Detect which cell encompasses the target text, then output its [X, Y] center coordinate. 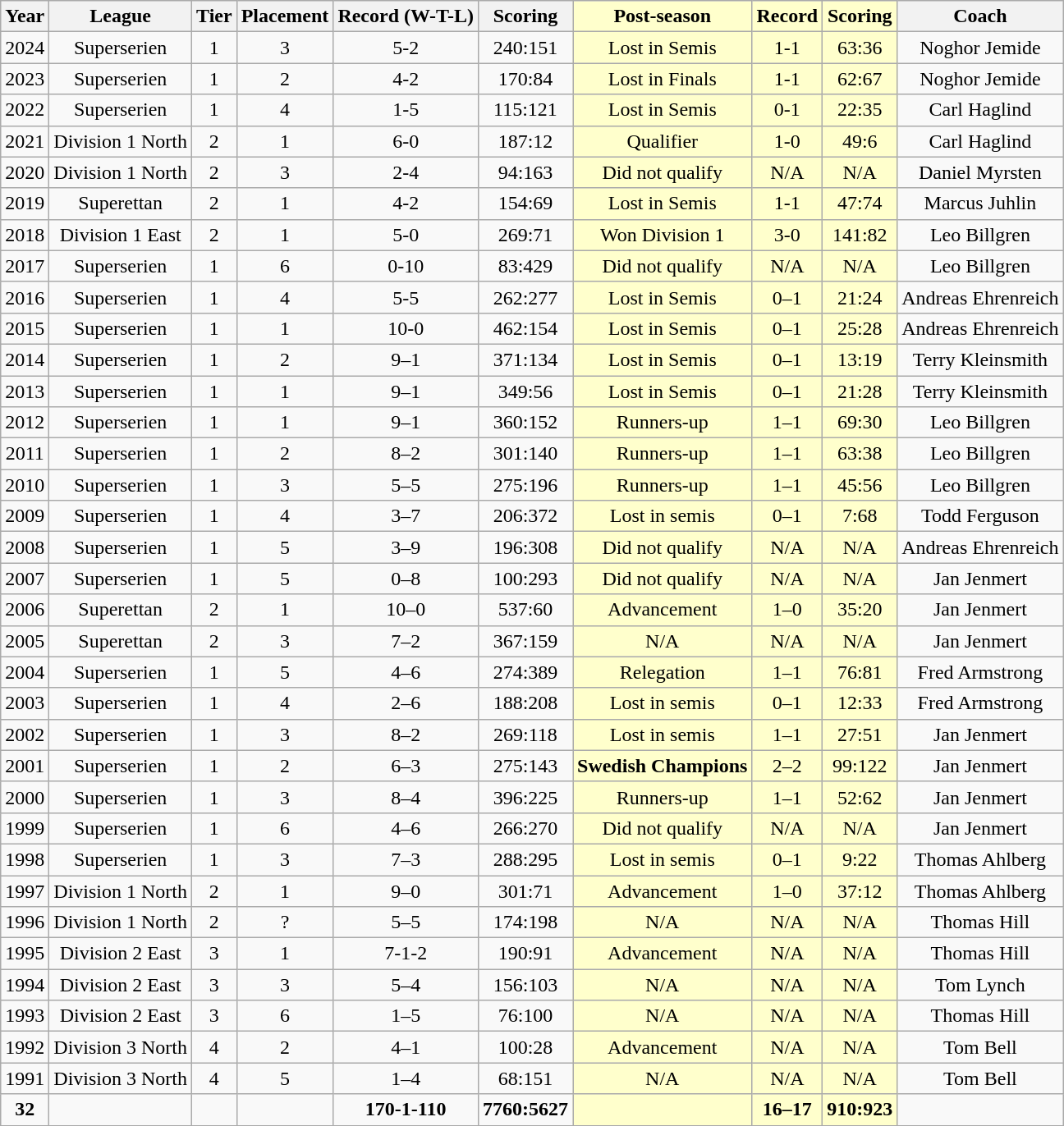
13:19 [860, 359]
1996 [25, 922]
2-4 [406, 172]
Marcus Juhlin [980, 204]
2–6 [406, 703]
Relegation [663, 672]
Swedish Champions [663, 766]
190:91 [525, 954]
Daniel Myrsten [980, 172]
2006 [25, 610]
76:100 [525, 1016]
1993 [25, 1016]
9–0 [406, 890]
2001 [25, 766]
45:56 [860, 485]
3–9 [406, 547]
187:12 [525, 141]
5-2 [406, 48]
2018 [25, 235]
301:140 [525, 454]
2016 [25, 297]
240:151 [525, 48]
1999 [25, 828]
367:159 [525, 641]
141:82 [860, 235]
4–1 [406, 1047]
37:12 [860, 890]
1–4 [406, 1078]
2022 [25, 110]
288:295 [525, 859]
69:30 [860, 423]
27:51 [860, 735]
10–0 [406, 610]
7–2 [406, 641]
6-0 [406, 141]
154:69 [525, 204]
2013 [25, 391]
0-1 [787, 110]
9:22 [860, 859]
Year [25, 16]
188:208 [525, 703]
174:198 [525, 922]
275:196 [525, 485]
7-1-2 [406, 954]
2008 [25, 547]
2010 [25, 485]
396:225 [525, 797]
7:68 [860, 516]
100:293 [525, 579]
115:121 [525, 110]
2011 [25, 454]
Post-season [663, 16]
22:35 [860, 110]
537:60 [525, 610]
5-0 [406, 235]
1997 [25, 890]
32 [25, 1110]
2007 [25, 579]
Placement [285, 16]
1–5 [406, 1016]
1-0 [787, 141]
3-0 [787, 235]
68:151 [525, 1078]
49:6 [860, 141]
83:429 [525, 266]
2014 [25, 359]
Record [787, 16]
2021 [25, 141]
262:277 [525, 297]
63:38 [860, 454]
7–3 [406, 859]
2005 [25, 641]
2015 [25, 328]
100:28 [525, 1047]
2024 [25, 48]
12:33 [860, 703]
266:270 [525, 828]
1994 [25, 985]
5-5 [406, 297]
360:152 [525, 423]
2–2 [787, 766]
2012 [25, 423]
371:134 [525, 359]
Coach [980, 16]
21:28 [860, 391]
7760:5627 [525, 1110]
1-5 [406, 110]
0–8 [406, 579]
5–4 [406, 985]
2020 [25, 172]
196:308 [525, 547]
Record (W-T-L) [406, 16]
63:36 [860, 48]
349:56 [525, 391]
269:71 [525, 235]
2002 [25, 735]
47:74 [860, 204]
6–3 [406, 766]
21:24 [860, 297]
1995 [25, 954]
1991 [25, 1078]
2009 [25, 516]
52:62 [860, 797]
301:71 [525, 890]
2004 [25, 672]
62:67 [860, 79]
2023 [25, 79]
8–4 [406, 797]
99:122 [860, 766]
170-1-110 [406, 1110]
Lost in Finals [663, 79]
156:103 [525, 985]
Qualifier [663, 141]
269:118 [525, 735]
2000 [25, 797]
16–17 [787, 1110]
910:923 [860, 1110]
? [285, 922]
35:20 [860, 610]
76:81 [860, 672]
Division 1 East [121, 235]
Won Division 1 [663, 235]
206:372 [525, 516]
League [121, 16]
25:28 [860, 328]
2019 [25, 204]
Tier [215, 16]
1992 [25, 1047]
10-0 [406, 328]
0-10 [406, 266]
94:163 [525, 172]
274:389 [525, 672]
170:84 [525, 79]
2003 [25, 703]
3–7 [406, 516]
1998 [25, 859]
Todd Ferguson [980, 516]
275:143 [525, 766]
2017 [25, 266]
Tom Lynch [980, 985]
462:154 [525, 328]
